Provide the [x, y] coordinate of the cell's center where the given text is located.  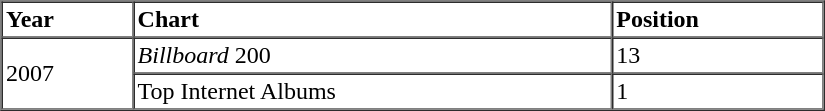
1 [718, 92]
13 [718, 56]
Chart [372, 20]
Year [68, 20]
Billboard 200 [372, 56]
2007 [68, 74]
Position [718, 20]
Top Internet Albums [372, 92]
